For the text-containing cell, return its midpoint in (X, Y) coordinate format. 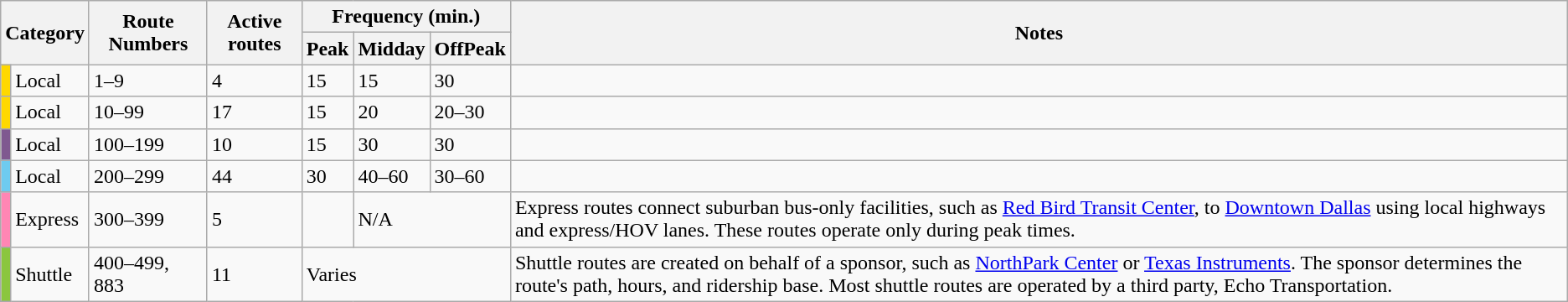
Frequency (min.) (405, 17)
Shuttle (50, 273)
Express (50, 220)
4 (255, 81)
10 (255, 144)
Peak (328, 49)
10–99 (147, 112)
Route Numbers (147, 33)
400–499, 883 (147, 273)
17 (255, 112)
OffPeak (470, 49)
20–30 (470, 112)
Category (45, 33)
Notes (1039, 33)
N/A (432, 220)
44 (255, 176)
Active routes (255, 33)
Midday (392, 49)
100–199 (147, 144)
40–60 (392, 176)
300–399 (147, 220)
1–9 (147, 81)
Varies (405, 273)
200–299 (147, 176)
11 (255, 273)
5 (255, 220)
20 (392, 112)
30–60 (470, 176)
